Determine the [x, y] coordinate at the center of the cell enclosing the given text.  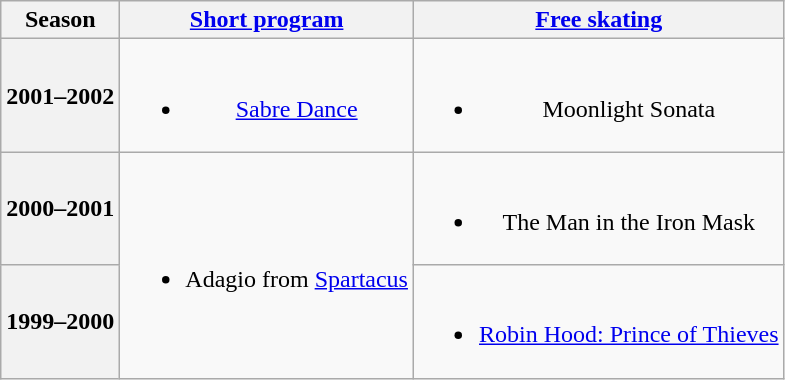
The Man in the Iron Mask [598, 208]
Moonlight Sonata [598, 96]
Free skating [598, 20]
Short program [267, 20]
1999–2000 [60, 322]
2000–2001 [60, 208]
Robin Hood: Prince of Thieves [598, 322]
Sabre Dance [267, 96]
Adagio from Spartacus [267, 265]
Season [60, 20]
2001–2002 [60, 96]
